Find where the given text appears and provide that cell's center as [x, y] coordinate. 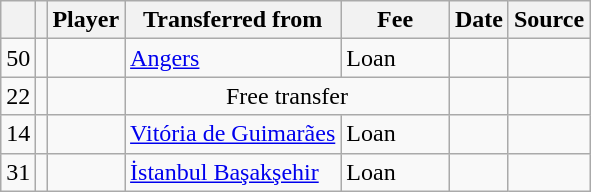
50 [18, 58]
Player [86, 20]
Angers [233, 58]
22 [18, 96]
Transferred from [233, 20]
Free transfer [288, 96]
14 [18, 134]
Vitória de Guimarães [233, 134]
Source [548, 20]
31 [18, 172]
İstanbul Başakşehir [233, 172]
Fee [396, 20]
Date [478, 20]
